Detect which cell encompasses the target text, then output its [X, Y] center coordinate. 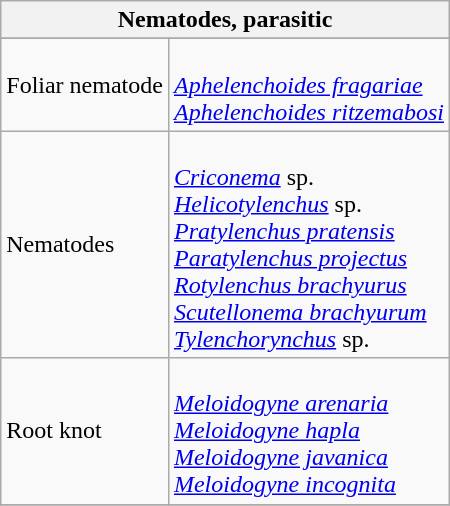
Nematodes, parasitic [226, 20]
Foliar nematode [85, 85]
Criconema sp. Helicotylenchus sp. Pratylenchus pratensis Paratylenchus projectus Rotylenchus brachyurus Scutellonema brachyurum Tylenchorynchus sp. [308, 244]
Root knot [85, 431]
Nematodes [85, 244]
Meloidogyne arenaria Meloidogyne hapla Meloidogyne javanica Meloidogyne incognita [308, 431]
Aphelenchoides fragariae Aphelenchoides ritzemabosi [308, 85]
